Locate the cell with the specified text and output its (x, y) center coordinate. 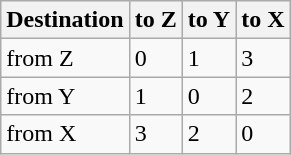
Destination (65, 20)
from Y (65, 96)
from X (65, 134)
from Z (65, 58)
to X (263, 20)
to Z (156, 20)
to Y (209, 20)
